Scan for the cell matching the given text and deliver its [X, Y] coordinate at center. 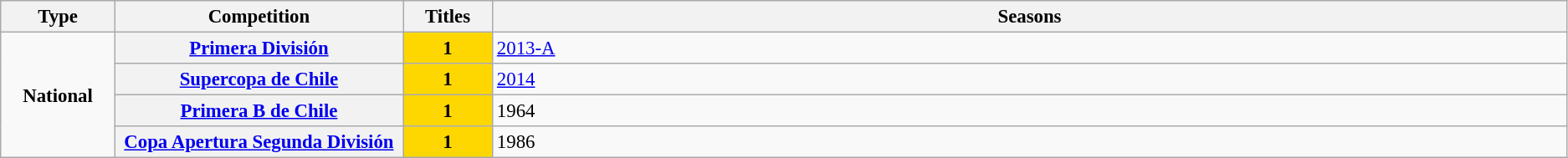
National [59, 95]
2013-A [1030, 48]
1986 [1030, 142]
Titles [448, 17]
Primera División [259, 48]
Primera B de Chile [259, 111]
Seasons [1030, 17]
2014 [1030, 79]
Competition [259, 17]
Supercopa de Chile [259, 79]
Type [59, 17]
Copa Apertura Segunda División [259, 142]
1964 [1030, 111]
